Identify which cell holds the provided text, then report its [x, y] central coordinate. 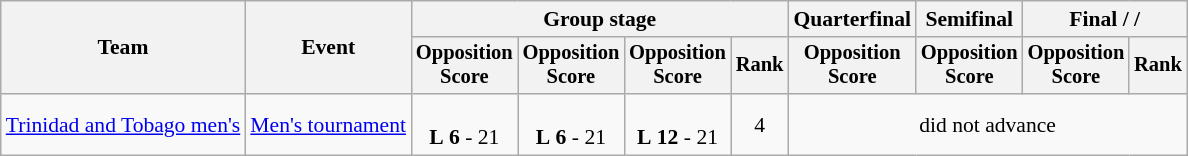
L 12 - 21 [678, 124]
Trinidad and Tobago men's [124, 124]
Team [124, 48]
Semifinal [970, 19]
4 [760, 124]
Men's tournament [328, 124]
Event [328, 48]
did not advance [987, 124]
Group stage [600, 19]
Quarterfinal [852, 19]
Final / / [1105, 19]
